Provide the [x, y] coordinate of the cell's center where the given text is located.  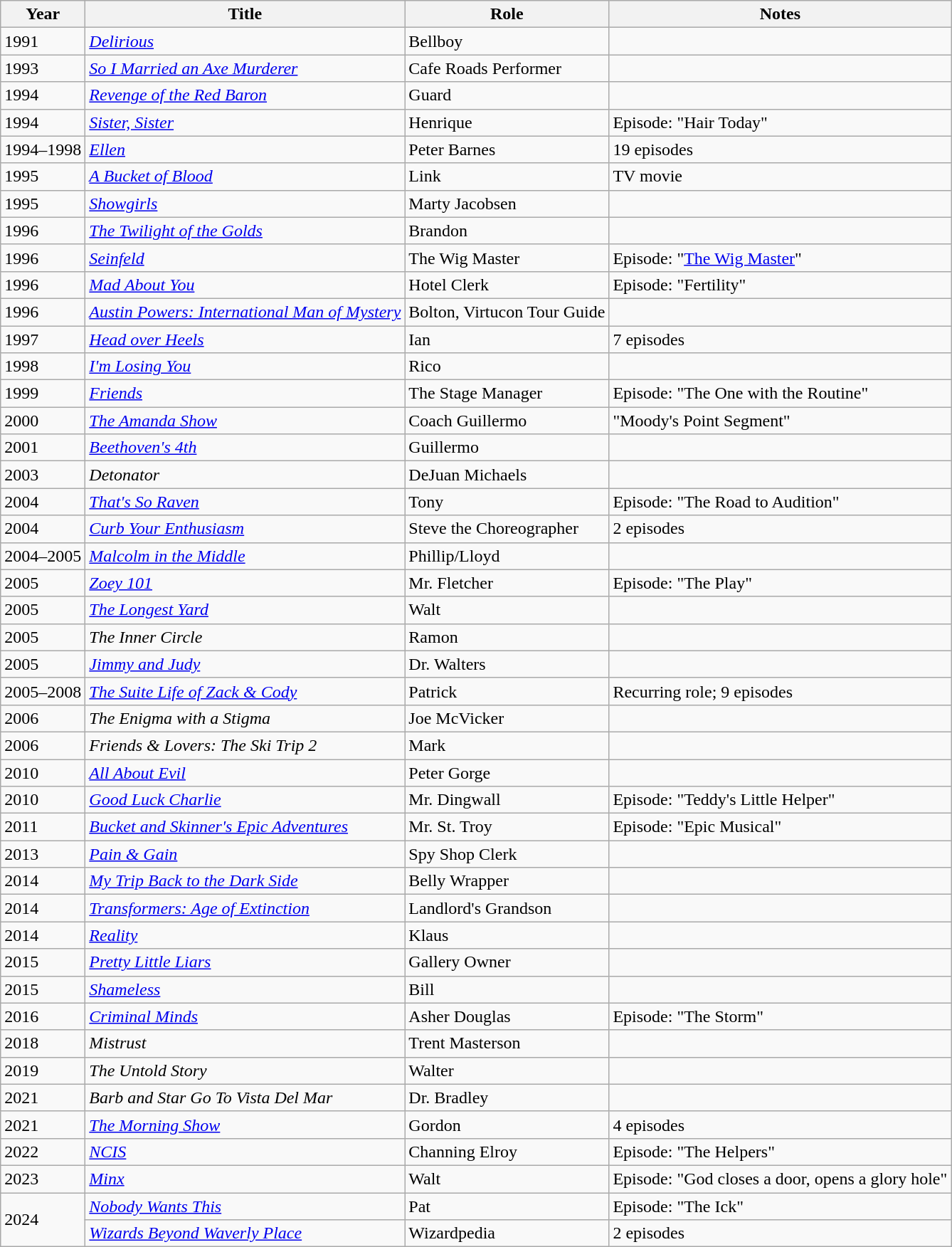
Marty Jacobsen [507, 204]
Ramon [507, 637]
Dr. Bradley [507, 1098]
Guard [507, 95]
Belly Wrapper [507, 881]
Episode: "The Play" [780, 583]
Joe McVicker [507, 718]
Tony [507, 502]
TV movie [780, 177]
The Wig Master [507, 258]
7 episodes [780, 340]
2000 [43, 421]
Year [43, 14]
4 episodes [780, 1125]
Episode: "Fertility" [780, 285]
Good Luck Charlie [245, 800]
Mad About You [245, 285]
Episode: "The Ick" [780, 1206]
1997 [43, 340]
Bill [507, 989]
Bellboy [507, 41]
Gallery Owner [507, 962]
Peter Barnes [507, 149]
I'm Losing You [245, 367]
2023 [43, 1179]
Peter Gorge [507, 772]
Episode: "The Helpers" [780, 1152]
1993 [43, 68]
Landlord's Grandson [507, 908]
Henrique [507, 122]
Ian [507, 340]
Mr. Dingwall [507, 800]
Reality [245, 935]
2018 [43, 1043]
Delirious [245, 41]
Episode: "Teddy's Little Helper" [780, 800]
Cafe Roads Performer [507, 68]
Wizardpedia [507, 1233]
Bucket and Skinner's Epic Adventures [245, 827]
Shameless [245, 989]
Transformers: Age of Extinction [245, 908]
2005–2008 [43, 691]
Episode: "The Wig Master" [780, 258]
DeJuan Michaels [507, 475]
A Bucket of Blood [245, 177]
That's So Raven [245, 502]
Patrick [507, 691]
Guillermo [507, 448]
Brandon [507, 231]
Malcolm in the Middle [245, 556]
1991 [43, 41]
Mr. Fletcher [507, 583]
Nobody Wants This [245, 1206]
Seinfeld [245, 258]
Austin Powers: International Man of Mystery [245, 312]
Zoey 101 [245, 583]
Episode: "God closes a door, opens a glory hole" [780, 1179]
Dr. Walters [507, 664]
The Enigma with a Stigma [245, 718]
Revenge of the Red Baron [245, 95]
2024 [43, 1220]
Walter [507, 1070]
Pat [507, 1206]
The Suite Life of Zack & Cody [245, 691]
2022 [43, 1152]
2013 [43, 854]
Bolton, Virtucon Tour Guide [507, 312]
My Trip Back to the Dark Side [245, 881]
2011 [43, 827]
Beethoven's 4th [245, 448]
The Inner Circle [245, 637]
The Morning Show [245, 1125]
Curb Your Enthusiasm [245, 529]
"Moody's Point Segment" [780, 421]
Episode: "Epic Musical" [780, 827]
19 episodes [780, 149]
Pain & Gain [245, 854]
Steve the Choreographer [507, 529]
2003 [43, 475]
1999 [43, 394]
2001 [43, 448]
Notes [780, 14]
Spy Shop Clerk [507, 854]
Role [507, 14]
Criminal Minds [245, 1016]
The Twilight of the Golds [245, 231]
The Stage Manager [507, 394]
Episode: "The Storm" [780, 1016]
Detonator [245, 475]
Ellen [245, 149]
Coach Guillermo [507, 421]
Trent Masterson [507, 1043]
Sister, Sister [245, 122]
2004–2005 [43, 556]
Pretty Little Liars [245, 962]
Title [245, 14]
Asher Douglas [507, 1016]
Head over Heels [245, 340]
Phillip/Lloyd [507, 556]
The Untold Story [245, 1070]
All About Evil [245, 772]
Gordon [507, 1125]
2019 [43, 1070]
Channing Elroy [507, 1152]
Jimmy and Judy [245, 664]
Mr. St. Troy [507, 827]
NCIS [245, 1152]
Recurring role; 9 episodes [780, 691]
The Amanda Show [245, 421]
Mark [507, 745]
1998 [43, 367]
2016 [43, 1016]
Wizards Beyond Waverly Place [245, 1233]
Friends [245, 394]
Barb and Star Go To Vista Del Mar [245, 1098]
Mistrust [245, 1043]
Minx [245, 1179]
The Longest Yard [245, 610]
1994–1998 [43, 149]
Episode: "The One with the Routine" [780, 394]
Rico [507, 367]
Friends & Lovers: The Ski Trip 2 [245, 745]
Episode: "Hair Today" [780, 122]
Link [507, 177]
Episode: "The Road to Audition" [780, 502]
Klaus [507, 935]
So I Married an Axe Murderer [245, 68]
Hotel Clerk [507, 285]
Showgirls [245, 204]
